From the cell containing the given text, extract its center point as (X, Y) coordinate. 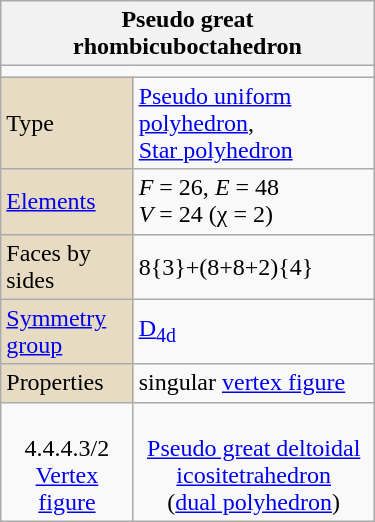
Symmetry group (67, 332)
Elements (67, 202)
4.4.4.3/2Vertex figure (67, 462)
Pseudo great deltoidal icositetrahedron(dual polyhedron) (254, 462)
Faces by sides (67, 266)
D4d (254, 332)
singular vertex figure (254, 383)
Pseudo great rhombicuboctahedron (188, 34)
Properties (67, 383)
8{3}+(8+8+2){4} (254, 266)
Type (67, 123)
F = 26, E = 48V = 24 (χ = 2) (254, 202)
Pseudo uniform polyhedron,Star polyhedron (254, 123)
